Return the [X, Y] coordinate for the center point of the cell that contains the specified text.  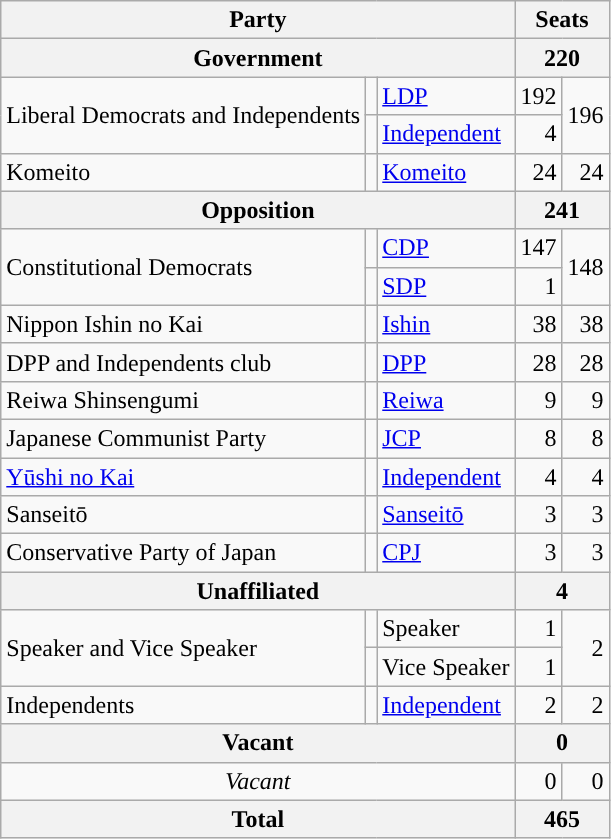
196 [586, 115]
SDP [446, 286]
Seats [562, 20]
Ishin [446, 324]
148 [586, 267]
DPP and Independents club [184, 362]
465 [562, 819]
Yūshi no Kai [184, 477]
Nippon Ishin no Kai [184, 324]
220 [562, 58]
Vice Speaker [446, 667]
Reiwa [446, 400]
DPP [446, 362]
Government [258, 58]
Total [258, 819]
Independents [184, 705]
Party [258, 20]
CDP [446, 248]
Speaker and Vice Speaker [184, 648]
Japanese Communist Party [184, 438]
LDP [446, 96]
Speaker [446, 629]
147 [538, 248]
Reiwa Shinsengumi [184, 400]
Conservative Party of Japan [184, 553]
241 [562, 210]
Constitutional Democrats [184, 267]
192 [538, 96]
Unaffiliated [258, 591]
JCP [446, 438]
Opposition [258, 210]
CPJ [446, 553]
Liberal Democrats and Independents [184, 115]
